Return [X, Y] of the center of cell containing provided text 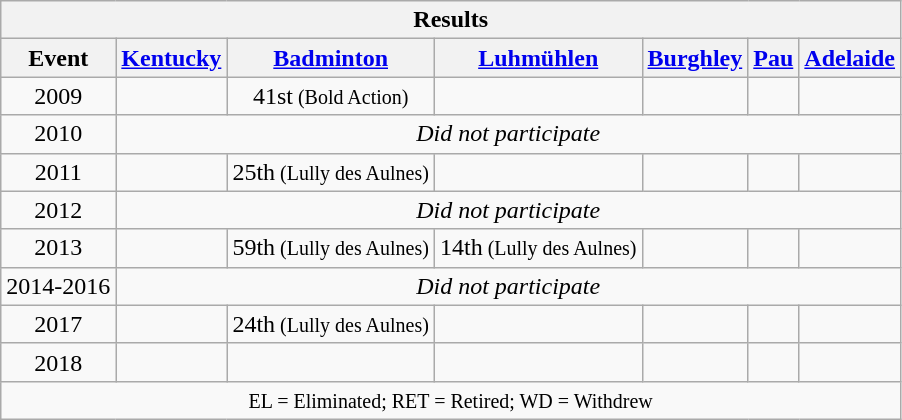
Adelaide [850, 58]
Pau [774, 58]
2011 [58, 172]
Badminton [331, 58]
2017 [58, 324]
2009 [58, 96]
41st (Bold Action) [331, 96]
24th (Lully des Aulnes) [331, 324]
Kentucky [172, 58]
2010 [58, 134]
2014-2016 [58, 286]
14th (Lully des Aulnes) [538, 248]
2018 [58, 362]
25th (Lully des Aulnes) [331, 172]
59th (Lully des Aulnes) [331, 248]
EL = Eliminated; RET = Retired; WD = Withdrew [451, 400]
Event [58, 58]
2013 [58, 248]
Results [451, 20]
Burghley [695, 58]
2012 [58, 210]
Luhmühlen [538, 58]
